Search for the cell housing the specified text and yield its [x, y] center coordinate. 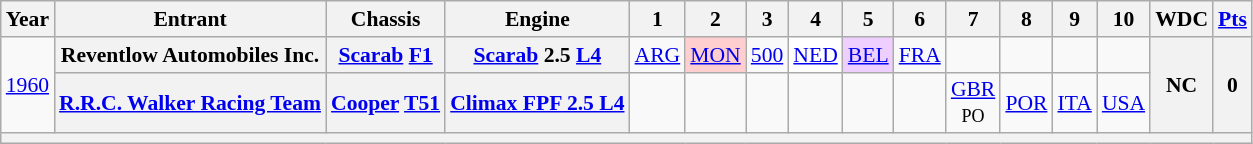
ITA [1074, 102]
Chassis [386, 19]
5 [868, 19]
1960 [28, 86]
Scarab F1 [386, 55]
MON [716, 55]
4 [815, 19]
WDC [1182, 19]
Climax FPF 2.5 L4 [537, 102]
GBRPO [974, 102]
NC [1182, 86]
BEL [868, 55]
3 [768, 19]
9 [1074, 19]
1 [658, 19]
6 [920, 19]
Year [28, 19]
Pts [1232, 19]
0 [1232, 86]
500 [768, 55]
ARG [658, 55]
Reventlow Automobiles Inc. [190, 55]
USA [1124, 102]
NED [815, 55]
Cooper T51 [386, 102]
FRA [920, 55]
Engine [537, 19]
Entrant [190, 19]
R.R.C. Walker Racing Team [190, 102]
8 [1026, 19]
10 [1124, 19]
2 [716, 19]
POR [1026, 102]
7 [974, 19]
Scarab 2.5 L4 [537, 55]
